Scan for the cell matching the given text and deliver its [X, Y] coordinate at center. 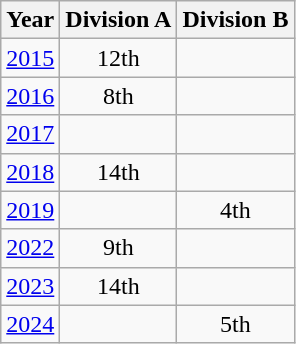
12th [118, 58]
5th [236, 324]
Division A [118, 20]
2015 [30, 58]
Division B [236, 20]
2019 [30, 210]
Year [30, 20]
4th [236, 210]
2022 [30, 248]
2017 [30, 134]
8th [118, 96]
2024 [30, 324]
2023 [30, 286]
2018 [30, 172]
2016 [30, 96]
9th [118, 248]
